Output the (X, Y) coordinate of the center of the cell containing the given text.  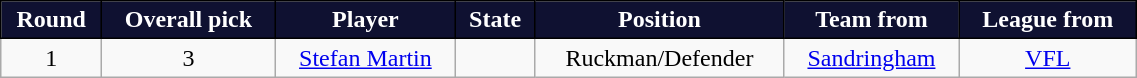
Stefan Martin (365, 58)
Round (52, 20)
Sandringham (871, 58)
League from (1048, 20)
3 (189, 58)
Player (365, 20)
1 (52, 58)
VFL (1048, 58)
Ruckman/Defender (660, 58)
Overall pick (189, 20)
State (496, 20)
Team from (871, 20)
Position (660, 20)
